Return (x, y) of the center of cell containing provided text 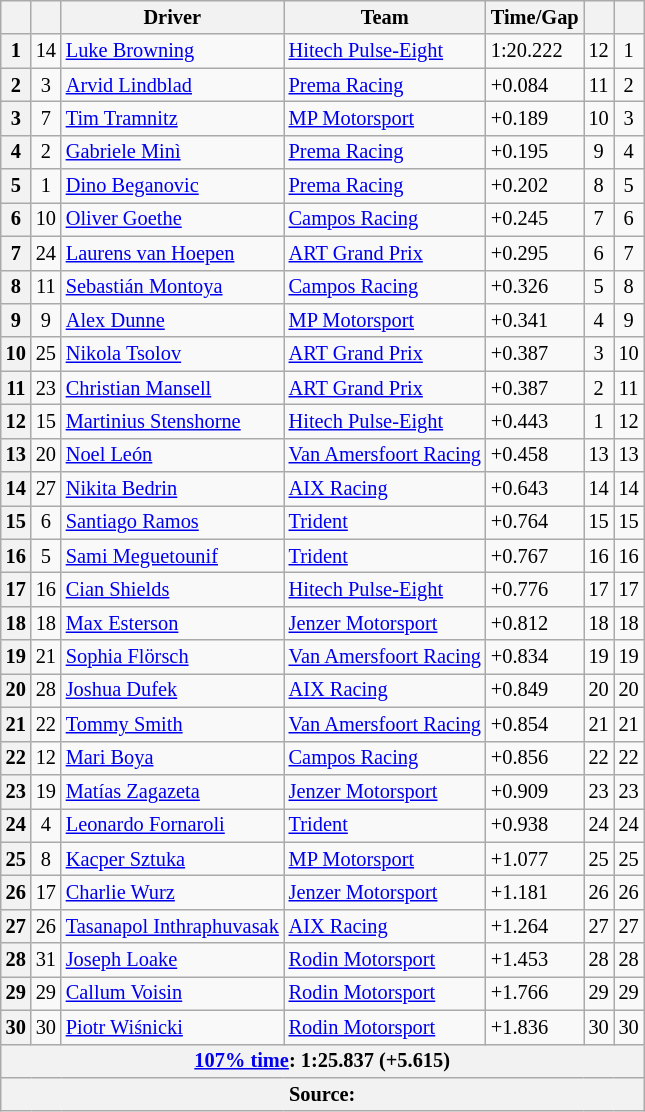
+1.264 (535, 926)
Max Esterson (172, 623)
+0.776 (535, 589)
Santiago Ramos (172, 522)
Mari Boya (172, 758)
Alex Dunne (172, 320)
+0.854 (535, 724)
+0.834 (535, 657)
+0.458 (535, 455)
+0.443 (535, 421)
Time/Gap (535, 17)
+0.767 (535, 556)
Sophia Flörsch (172, 657)
+0.084 (535, 85)
107% time: 1:25.837 (+5.615) (322, 1061)
+0.643 (535, 489)
Leonardo Fornaroli (172, 825)
Martinius Stenshorne (172, 421)
+0.909 (535, 791)
Oliver Goethe (172, 219)
Gabriele Minì (172, 152)
+0.341 (535, 320)
+0.245 (535, 219)
+0.856 (535, 758)
Christian Mansell (172, 388)
Matías Zagazeta (172, 791)
Cian Shields (172, 589)
Charlie Wurz (172, 892)
+1.836 (535, 1027)
Joshua Dufek (172, 690)
Nikita Bedrin (172, 489)
+0.202 (535, 186)
Luke Browning (172, 51)
1:20.222 (535, 51)
Tasanapol Inthraphuvasak (172, 926)
Team (385, 17)
Driver (172, 17)
+0.812 (535, 623)
Dino Beganovic (172, 186)
Arvid Lindblad (172, 85)
Sami Meguetounif (172, 556)
Nikola Tsolov (172, 354)
Laurens van Hoepen (172, 253)
+0.295 (535, 253)
+1.077 (535, 859)
+1.766 (535, 993)
+0.189 (535, 118)
+1.453 (535, 960)
Sebastián Montoya (172, 287)
Callum Voisin (172, 993)
Source: (322, 1094)
+0.326 (535, 287)
+1.181 (535, 892)
Tommy Smith (172, 724)
+0.938 (535, 825)
+0.764 (535, 522)
Tim Tramnitz (172, 118)
Kacper Sztuka (172, 859)
+0.849 (535, 690)
31 (46, 960)
Piotr Wiśnicki (172, 1027)
Noel León (172, 455)
Joseph Loake (172, 960)
+0.195 (535, 152)
